Identify which cell holds the provided text, then report its (X, Y) central coordinate. 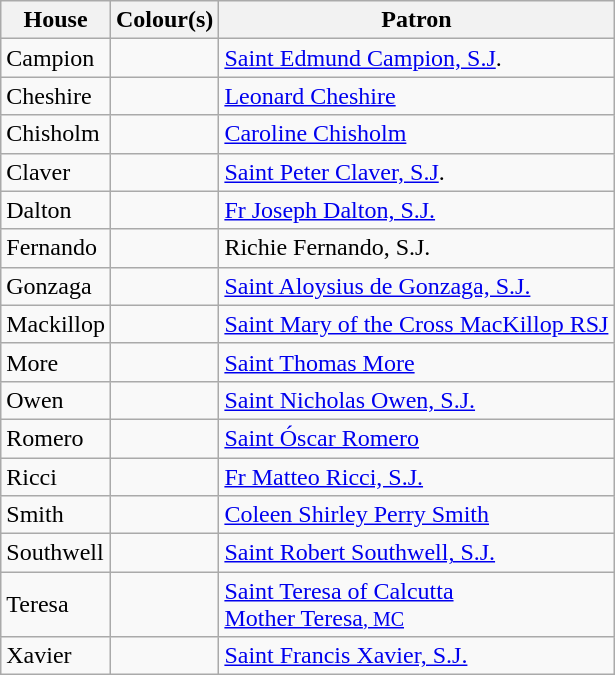
Cheshire (56, 96)
Xavier (56, 656)
Saint Thomas More (416, 362)
Fernando (56, 248)
Campion (56, 58)
Southwell (56, 553)
Dalton (56, 210)
Romero (56, 438)
Chisholm (56, 134)
Mackillop (56, 324)
More (56, 362)
Saint Francis Xavier, S.J. (416, 656)
Fr Matteo Ricci, S.J. (416, 477)
Gonzaga (56, 286)
Claver (56, 172)
Saint Nicholas Owen, S.J. (416, 400)
Saint Edmund Campion, S.J. (416, 58)
Saint Robert Southwell, S.J. (416, 553)
Smith (56, 515)
Patron (416, 20)
Owen (56, 400)
Saint Mary of the Cross MacKillop RSJ (416, 324)
Fr Joseph Dalton, S.J. (416, 210)
Richie Fernando, S.J. (416, 248)
Leonard Cheshire (416, 96)
Ricci (56, 477)
Teresa (56, 604)
Saint Teresa of CalcuttaMother Teresa, MC (416, 604)
Saint Peter Claver, S.J. (416, 172)
Saint Aloysius de Gonzaga, S.J. (416, 286)
House (56, 20)
Saint Óscar Romero (416, 438)
Colour(s) (164, 20)
Caroline Chisholm (416, 134)
Coleen Shirley Perry Smith (416, 515)
